Detect which cell encompasses the target text, then output its [x, y] center coordinate. 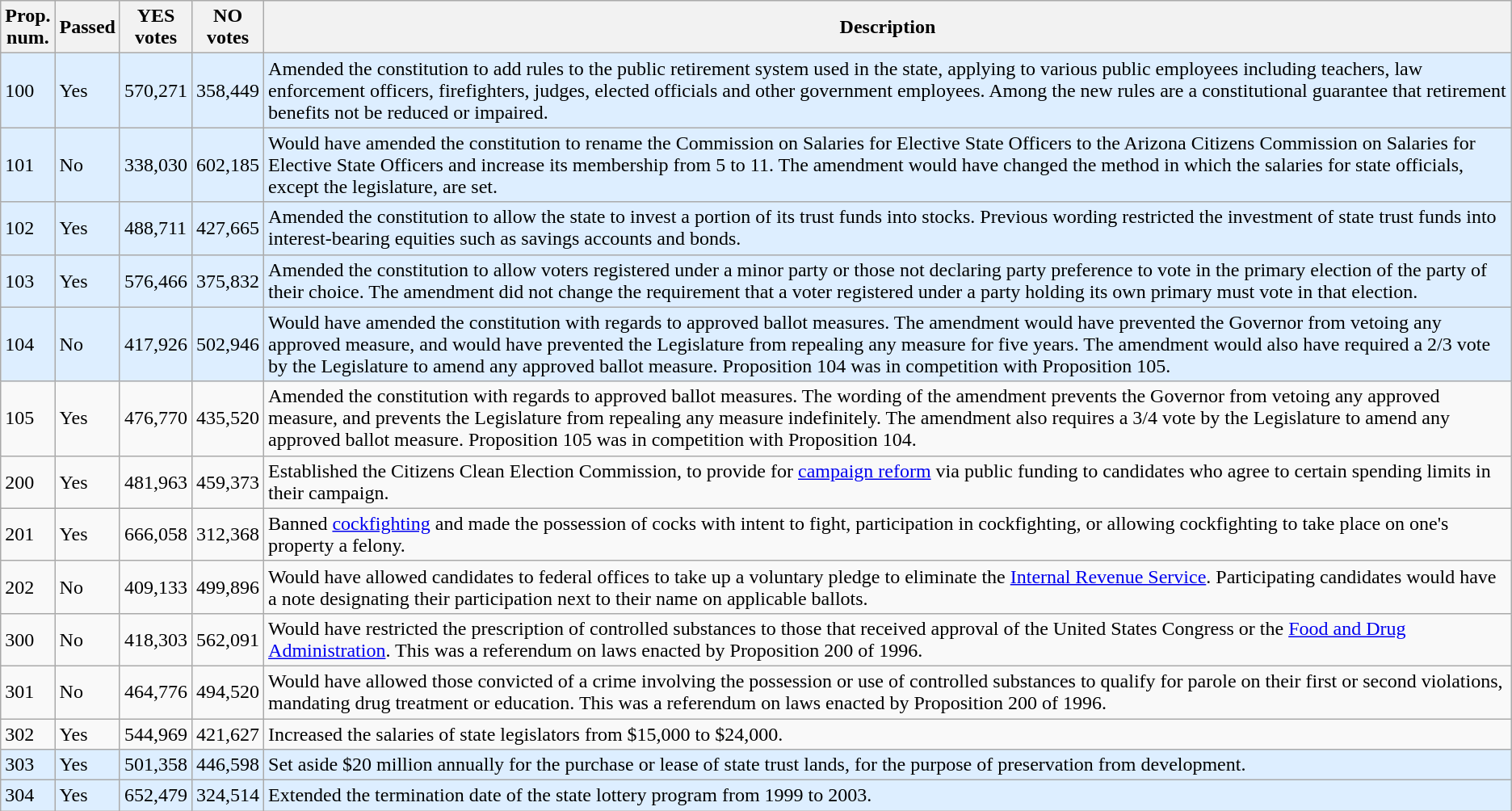
102 [27, 228]
NOvotes [228, 27]
562,091 [228, 640]
375,832 [228, 281]
104 [27, 344]
494,520 [228, 691]
Prop.num. [27, 27]
435,520 [228, 418]
502,946 [228, 344]
100 [27, 90]
103 [27, 281]
446,598 [228, 765]
Passed [87, 27]
Set aside $20 million annually for the purchase or lease of state trust lands, for the purpose of preservation from development. [888, 765]
101 [27, 165]
200 [27, 481]
358,449 [228, 90]
301 [27, 691]
481,963 [155, 481]
499,896 [228, 586]
652,479 [155, 796]
Extended the termination date of the state lottery program from 1999 to 2003. [888, 796]
602,185 [228, 165]
421,627 [228, 734]
464,776 [155, 691]
476,770 [155, 418]
417,926 [155, 344]
418,303 [155, 640]
324,514 [228, 796]
Increased the salaries of state legislators from $15,000 to $24,000. [888, 734]
202 [27, 586]
488,711 [155, 228]
Description [888, 27]
427,665 [228, 228]
459,373 [228, 481]
201 [27, 535]
570,271 [155, 90]
302 [27, 734]
501,358 [155, 765]
312,368 [228, 535]
576,466 [155, 281]
YESvotes [155, 27]
300 [27, 640]
303 [27, 765]
544,969 [155, 734]
409,133 [155, 586]
304 [27, 796]
105 [27, 418]
338,030 [155, 165]
666,058 [155, 535]
